Scan for the cell matching the given text and deliver its [X, Y] coordinate at center. 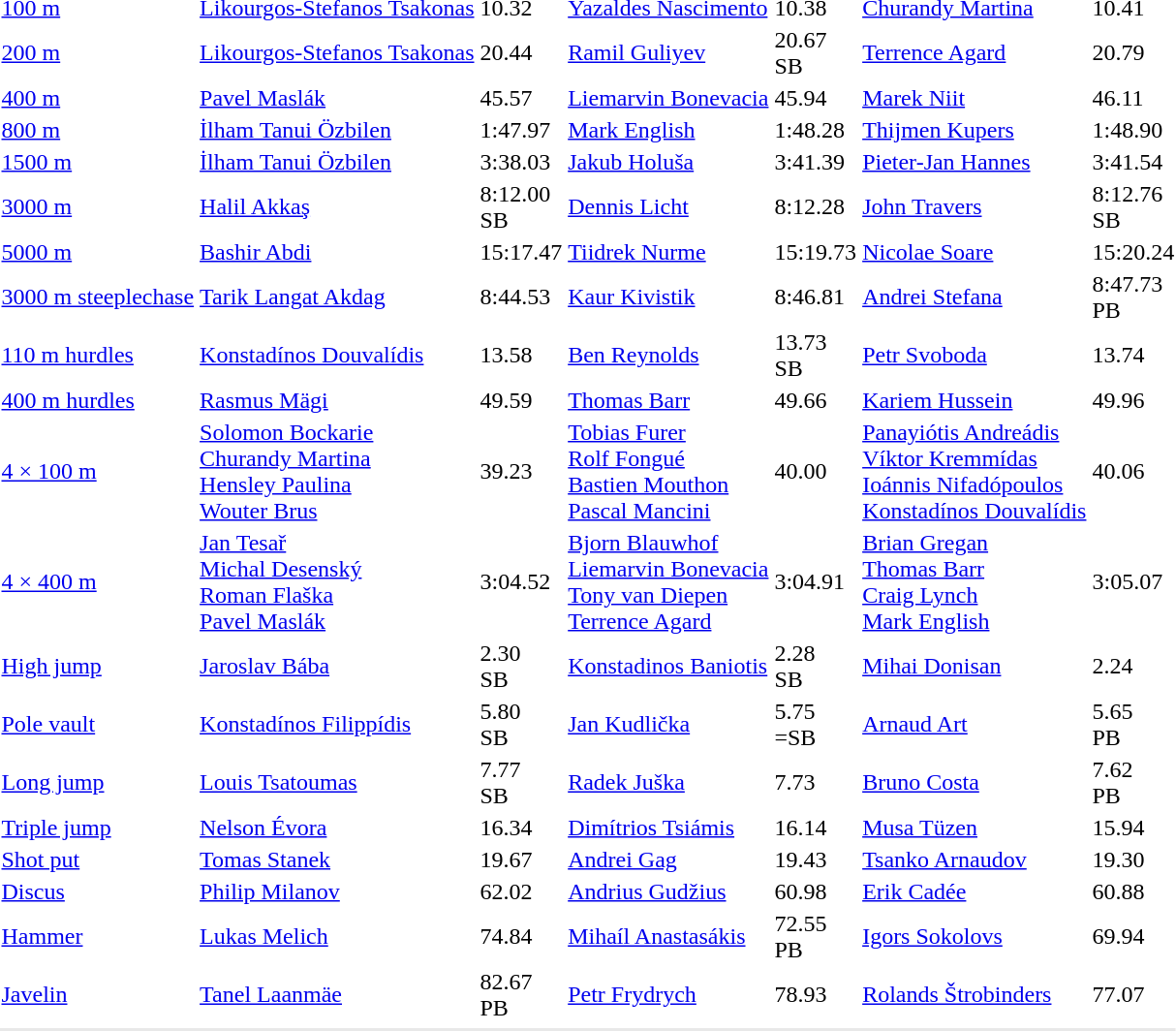
Discus [98, 891]
Bashir Abdi [337, 252]
7.77SB [521, 783]
49.96 [1133, 400]
8:12.76SB [1133, 207]
60.98 [816, 891]
15:20.24 [1133, 252]
Dennis Licht [668, 207]
Halil Akkaş [337, 207]
High jump [98, 667]
1:48.90 [1133, 130]
8:12.00SB [521, 207]
Konstadínos Douvalídis [337, 355]
Thijmen Kupers [975, 130]
Jaroslav Bába [337, 667]
Petr Frydrych [668, 994]
69.94 [1133, 936]
Kariem Hussein [975, 400]
20.79 [1133, 52]
Javelin [98, 994]
4 × 400 m [98, 581]
2.24 [1133, 667]
2.30SB [521, 667]
Hammer [98, 936]
Petr Svoboda [975, 355]
Marek Niit [975, 98]
16.14 [816, 828]
49.66 [816, 400]
5.80SB [521, 725]
7.73 [816, 783]
45.57 [521, 98]
5.65PB [1133, 725]
200 m [98, 52]
19.67 [521, 859]
46.11 [1133, 98]
Tobias FurerRolf FonguéBastien MouthonPascal Mancini [668, 471]
Rolands Štrobinders [975, 994]
Terrence Agard [975, 52]
39.23 [521, 471]
1:47.97 [521, 130]
Andrei Stefana [975, 297]
60.88 [1133, 891]
Dimítrios Tsiámis [668, 828]
Bruno Costa [975, 783]
Shot put [98, 859]
Tanel Laanmäe [337, 994]
19.30 [1133, 859]
3000 m [98, 207]
8:47.73PB [1133, 297]
Ramil Guliyev [668, 52]
78.93 [816, 994]
5000 m [98, 252]
3:04.91 [816, 581]
8:12.28 [816, 207]
Bjorn BlauwhofLiemarvin BonevaciaTony van DiepenTerrence Agard [668, 581]
3000 m steeplechase [98, 297]
40.00 [816, 471]
Louis Tsatoumas [337, 783]
Nicolae Soare [975, 252]
Pavel Maslák [337, 98]
13.73SB [816, 355]
Andrei Gag [668, 859]
800 m [98, 130]
Long jump [98, 783]
15.94 [1133, 828]
Pole vault [98, 725]
Thomas Barr [668, 400]
Musa Tüzen [975, 828]
62.02 [521, 891]
Likourgos-Stefanos Tsakonas [337, 52]
Tarik Langat Akdag [337, 297]
Mark English [668, 130]
Lukas Melich [337, 936]
1500 m [98, 162]
13.58 [521, 355]
2.28SB [816, 667]
Pieter-Jan Hannes [975, 162]
15:19.73 [816, 252]
15:17.47 [521, 252]
Mihai Donisan [975, 667]
Igors Sokolovs [975, 936]
13.74 [1133, 355]
400 m [98, 98]
Liemarvin Bonevacia [668, 98]
John Travers [975, 207]
Tsanko Arnaudov [975, 859]
Jakub Holuša [668, 162]
49.59 [521, 400]
40.06 [1133, 471]
Andrius Gudžius [668, 891]
4 × 100 m [98, 471]
16.34 [521, 828]
8:44.53 [521, 297]
45.94 [816, 98]
Nelson Évora [337, 828]
3:04.52 [521, 581]
3:05.07 [1133, 581]
Jan Kudlička [668, 725]
19.43 [816, 859]
Tomas Stanek [337, 859]
3:41.54 [1133, 162]
Mihaíl Anastasákis [668, 936]
20.67SB [816, 52]
Arnaud Art [975, 725]
8:46.81 [816, 297]
Erik Cadée [975, 891]
20.44 [521, 52]
Kaur Kivistik [668, 297]
Brian GreganThomas BarrCraig LynchMark English [975, 581]
Radek Juška [668, 783]
Solomon BockarieChurandy MartinaHensley PaulinaWouter Brus [337, 471]
Konstadínos Filippídis [337, 725]
110 m hurdles [98, 355]
74.84 [521, 936]
Konstadinos Baniotis [668, 667]
Philip Milanov [337, 891]
7.62PB [1133, 783]
400 m hurdles [98, 400]
77.07 [1133, 994]
3:41.39 [816, 162]
Tiidrek Nurme [668, 252]
Panayiótis AndreádisVíktor KremmídasIoánnis NifadópoulosKonstadínos Douvalídis [975, 471]
Triple jump [98, 828]
3:38.03 [521, 162]
72.55PB [816, 936]
82.67PB [521, 994]
Jan TesařMichal DesenskýRoman FlaškaPavel Maslák [337, 581]
5.75=SB [816, 725]
Ben Reynolds [668, 355]
1:48.28 [816, 130]
Rasmus Mägi [337, 400]
